Search for the cell housing the specified text and yield its [x, y] center coordinate. 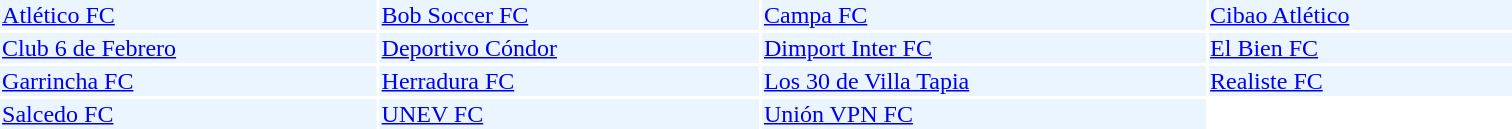
Deportivo Cóndor [570, 48]
El Bien FC [1360, 48]
Los 30 de Villa Tapia [984, 81]
Cibao Atlético [1360, 15]
Bob Soccer FC [570, 15]
Atlético FC [189, 15]
Unión VPN FC [984, 114]
Campa FC [984, 15]
UNEV FC [570, 114]
Club 6 de Febrero [189, 48]
Dimport Inter FC [984, 48]
Garrincha FC [189, 81]
Salcedo FC [189, 114]
Herradura FC [570, 81]
Realiste FC [1360, 81]
